Identify which cell holds the provided text, then report its (x, y) central coordinate. 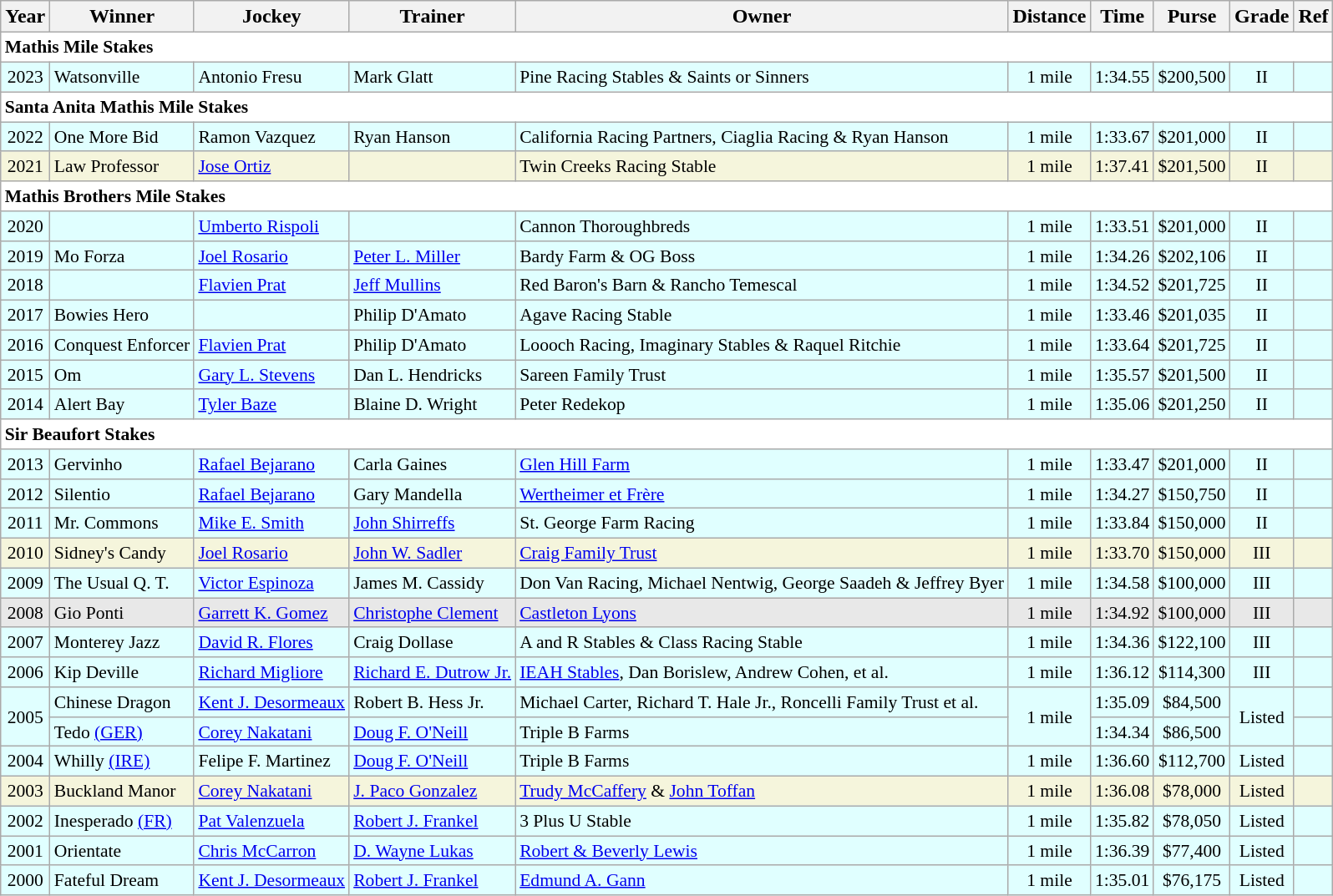
$122,100 (1191, 642)
1:34.52 (1123, 286)
Om (122, 375)
2018 (25, 286)
2016 (25, 345)
Year (25, 17)
2017 (25, 315)
Grade (1262, 17)
$86,500 (1191, 731)
Ref (1313, 17)
California Racing Partners, Ciaglia Racing & Ryan Hanson (762, 137)
1:33.67 (1123, 137)
Twin Creeks Racing Stable (762, 166)
Mark Glatt (433, 77)
2020 (25, 226)
Jose Ortiz (271, 166)
$114,300 (1191, 672)
One More Bid (122, 137)
The Usual Q. T. (122, 583)
Richard E. Dutrow Jr. (433, 672)
Alert Bay (122, 404)
John W. Sadler (433, 553)
1:36.39 (1123, 851)
Mathis Brothers Mile Stakes (666, 196)
1:34.27 (1123, 494)
1:34.92 (1123, 613)
Bardy Farm & OG Boss (762, 256)
2001 (25, 851)
Don Van Racing, Michael Nentwig, George Saadeh & Jeffrey Byer (762, 583)
Sidney's Candy (122, 553)
Sir Beaufort Stakes (666, 434)
Conquest Enforcer (122, 345)
Loooch Racing, Imaginary Stables & Raquel Ritchie (762, 345)
David R. Flores (271, 642)
Red Baron's Barn & Rancho Temescal (762, 286)
1:35.82 (1123, 821)
2011 (25, 524)
2014 (25, 404)
Robert & Beverly Lewis (762, 851)
St. George Farm Racing (762, 524)
$202,106 (1191, 256)
2008 (25, 613)
1:34.36 (1123, 642)
$150,750 (1191, 494)
1:34.55 (1123, 77)
$78,050 (1191, 821)
2010 (25, 553)
Sareen Family Trust (762, 375)
1:33.70 (1123, 553)
Peter L. Miller (433, 256)
$112,700 (1191, 762)
James M. Cassidy (433, 583)
2013 (25, 464)
Umberto Rispoli (271, 226)
Trainer (433, 17)
1:33.84 (1123, 524)
Richard Migliore (271, 672)
Robert B. Hess Jr. (433, 702)
Whilly (IRE) (122, 762)
Christophe Clement (433, 613)
Law Professor (122, 166)
Dan L. Hendricks (433, 375)
A and R Stables & Class Racing Stable (762, 642)
Inesperado (FR) (122, 821)
1:34.58 (1123, 583)
1:33.64 (1123, 345)
1:33.46 (1123, 315)
Gary Mandella (433, 494)
1:36.08 (1123, 791)
Chinese Dragon (122, 702)
2007 (25, 642)
John Shirreffs (433, 524)
Monterey Jazz (122, 642)
Ramon Vazquez (271, 137)
2023 (25, 77)
Carla Gaines (433, 464)
Bowies Hero (122, 315)
Agave Racing Stable (762, 315)
1:35.06 (1123, 404)
Victor Espinoza (271, 583)
1:33.47 (1123, 464)
Buckland Manor (122, 791)
Winner (122, 17)
1:34.34 (1123, 731)
Mo Forza (122, 256)
Distance (1049, 17)
1:35.09 (1123, 702)
2019 (25, 256)
2009 (25, 583)
Gio Ponti (122, 613)
2003 (25, 791)
Santa Anita Mathis Mile Stakes (666, 107)
1:36.12 (1123, 672)
Peter Redekop (762, 404)
$76,175 (1191, 880)
Kip Deville (122, 672)
Pine Racing Stables & Saints or Sinners (762, 77)
2004 (25, 762)
$201,035 (1191, 315)
Glen Hill Farm (762, 464)
1:37.41 (1123, 166)
Mike E. Smith (271, 524)
Ryan Hanson (433, 137)
D. Wayne Lukas (433, 851)
2000 (25, 880)
Gervinho (122, 464)
$84,500 (1191, 702)
$77,400 (1191, 851)
2015 (25, 375)
Tyler Baze (271, 404)
3 Plus U Stable (762, 821)
Pat Valenzuela (271, 821)
Purse (1191, 17)
Michael Carter, Richard T. Hale Jr., Roncelli Family Trust et al. (762, 702)
Jockey (271, 17)
1:36.60 (1123, 762)
1:34.26 (1123, 256)
2005 (25, 716)
$200,500 (1191, 77)
Tedo (GER) (122, 731)
Trudy McCaffery & John Toffan (762, 791)
Craig Dollase (433, 642)
Cannon Thoroughbreds (762, 226)
Blaine D. Wright (433, 404)
Silentio (122, 494)
1:35.01 (1123, 880)
Owner (762, 17)
Wertheimer et Frère (762, 494)
1:35.57 (1123, 375)
2002 (25, 821)
Felipe F. Martinez (271, 762)
Chris McCarron (271, 851)
2022 (25, 137)
Time (1123, 17)
IEAH Stables, Dan Borislew, Andrew Cohen, et al. (762, 672)
Edmund A. Gann (762, 880)
Mr. Commons (122, 524)
Watsonville (122, 77)
$78,000 (1191, 791)
Antonio Fresu (271, 77)
Garrett K. Gomez (271, 613)
Mathis Mile Stakes (666, 48)
Gary L. Stevens (271, 375)
Jeff Mullins (433, 286)
$201,250 (1191, 404)
1:33.51 (1123, 226)
Castleton Lyons (762, 613)
Fateful Dream (122, 880)
Craig Family Trust (762, 553)
2012 (25, 494)
2006 (25, 672)
J. Paco Gonzalez (433, 791)
Orientate (122, 851)
2021 (25, 166)
